Find where the given text appears and provide that cell's center as [X, Y] coordinate. 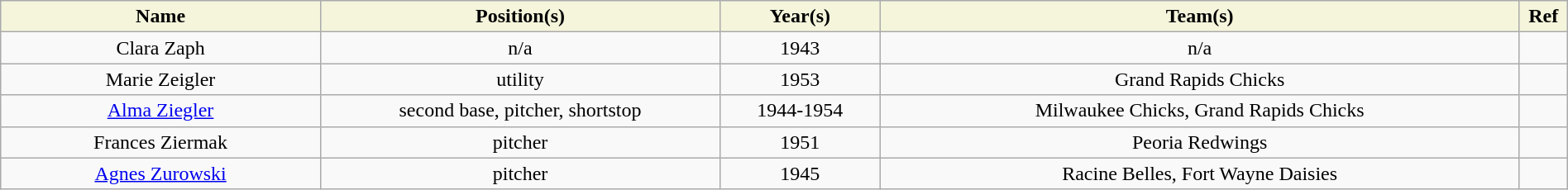
Grand Rapids Chicks [1199, 79]
1944-1954 [801, 111]
Year(s) [801, 17]
Peoria Redwings [1199, 142]
Alma Ziegler [160, 111]
Team(s) [1199, 17]
1953 [801, 79]
1945 [801, 173]
utility [519, 79]
1951 [801, 142]
second base, pitcher, shortstop [519, 111]
Position(s) [519, 17]
Milwaukee Chicks, Grand Rapids Chicks [1199, 111]
Name [160, 17]
Agnes Zurowski [160, 173]
Ref [1543, 17]
Clara Zaph [160, 48]
1943 [801, 48]
Marie Zeigler [160, 79]
Racine Belles, Fort Wayne Daisies [1199, 173]
Frances Ziermak [160, 142]
